Capture the cell that displays the provided text and extract its [X, Y] central coordinate. 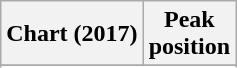
Chart (2017) [72, 34]
Peak position [189, 34]
